Search for the cell housing the specified text and yield its [X, Y] center coordinate. 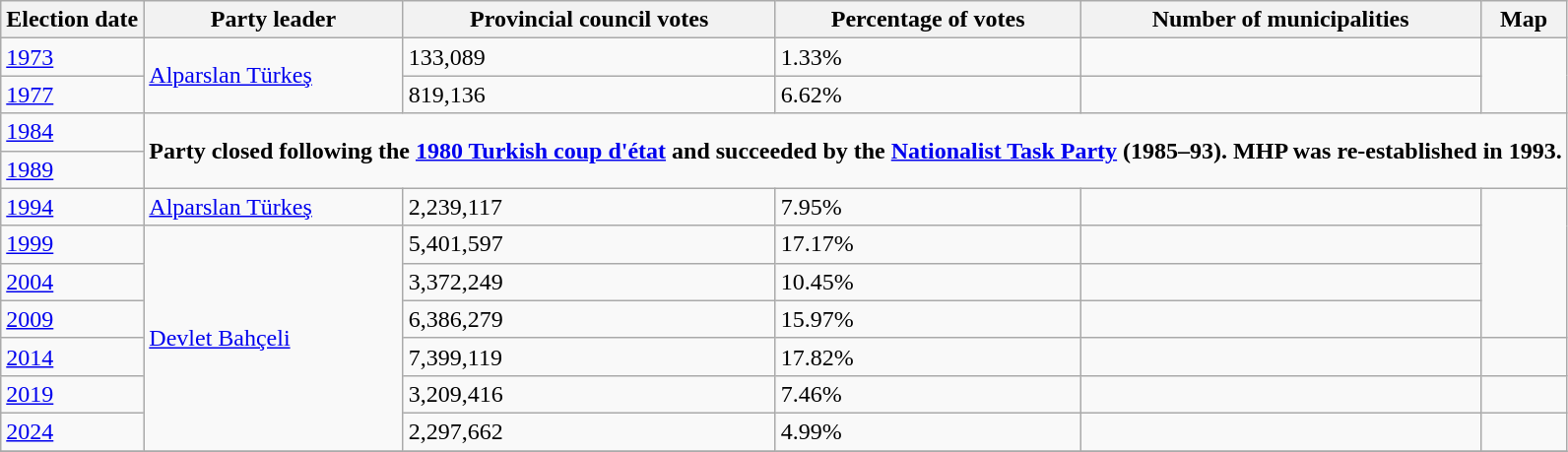
Provincial council votes [589, 20]
6,386,279 [589, 319]
1.33% [928, 57]
2019 [73, 394]
2014 [73, 356]
1989 [73, 169]
Party leader [274, 20]
2024 [73, 431]
Devlet Bahçeli [274, 338]
1977 [73, 95]
7.46% [928, 394]
10.45% [928, 282]
1984 [73, 132]
2009 [73, 319]
17.82% [928, 356]
15.97% [928, 319]
2,297,662 [589, 431]
2,239,117 [589, 207]
Percentage of votes [928, 20]
Party closed following the 1980 Turkish coup d'état and succeeded by the Nationalist Task Party (1985–93). MHP was re-established in 1993. [855, 151]
1999 [73, 244]
Map [1524, 20]
6.62% [928, 95]
7,399,119 [589, 356]
7.95% [928, 207]
5,401,597 [589, 244]
17.17% [928, 244]
4.99% [928, 431]
133,089 [589, 57]
Election date [73, 20]
1973 [73, 57]
819,136 [589, 95]
1994 [73, 207]
3,372,249 [589, 282]
2004 [73, 282]
Number of municipalities [1280, 20]
3,209,416 [589, 394]
